Identify which cell holds the provided text, then report its [x, y] central coordinate. 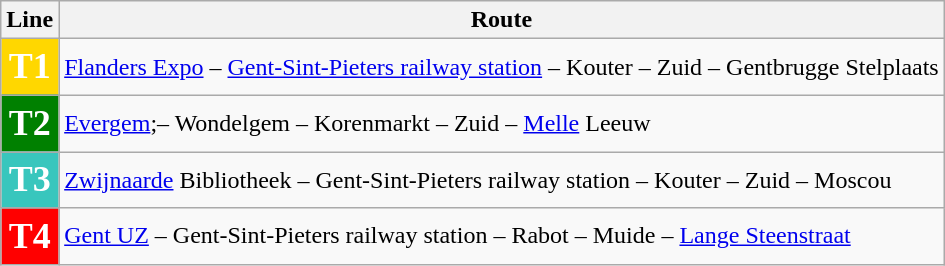
T1 [30, 67]
Route [502, 20]
Line [30, 20]
Flanders Expo – Gent-Sint-Pieters railway station – Kouter – Zuid – Gentbrugge Stelplaats [502, 67]
T3 [30, 180]
T4 [30, 236]
T2 [30, 123]
Evergem;– Wondelgem – Korenmarkt – Zuid – Melle Leeuw [502, 123]
Gent UZ – Gent-Sint-Pieters railway station – Rabot – Muide – Lange Steenstraat [502, 236]
Zwijnaarde Bibliotheek – Gent-Sint-Pieters railway station – Kouter – Zuid – Moscou [502, 180]
